Detect which cell encompasses the target text, then output its [X, Y] center coordinate. 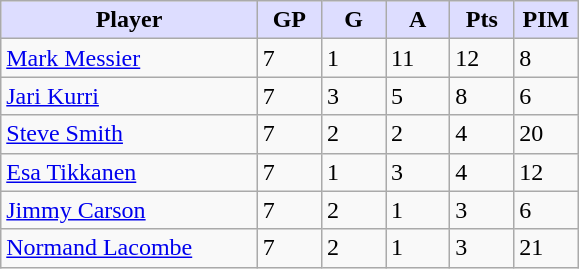
A [418, 20]
21 [546, 248]
20 [546, 134]
Pts [482, 20]
GP [289, 20]
Mark Messier [130, 58]
Player [130, 20]
PIM [546, 20]
Normand Lacombe [130, 248]
Jari Kurri [130, 96]
5 [418, 96]
11 [418, 58]
Esa Tikkanen [130, 172]
G [353, 20]
Steve Smith [130, 134]
Jimmy Carson [130, 210]
